Find where the given text appears and provide that cell's center as [X, Y] coordinate. 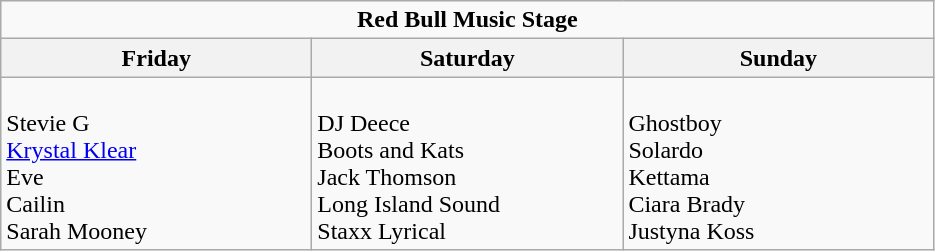
Red Bull Music Stage [468, 20]
Sunday [778, 58]
Friday [156, 58]
DJ Deece Boots and Kats Jack Thomson Long Island Sound Staxx Lyrical [468, 164]
Saturday [468, 58]
Ghostboy Solardo Kettama Ciara Brady Justyna Koss [778, 164]
Stevie G Krystal Klear Eve Cailin Sarah Mooney [156, 164]
